Find where the given text appears and provide that cell's center as [x, y] coordinate. 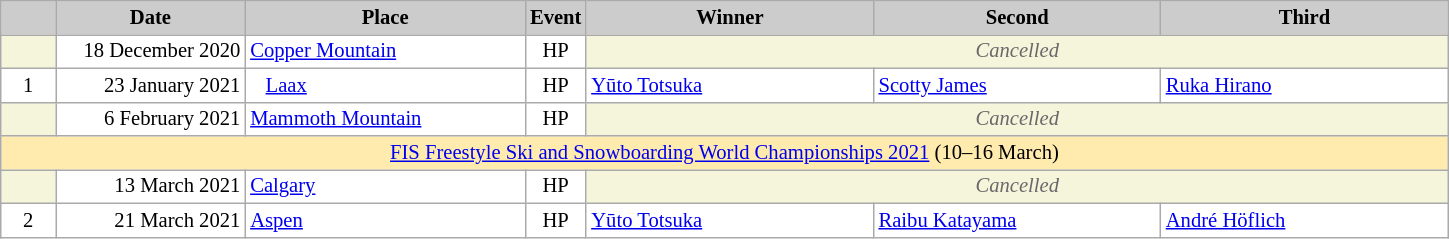
Raibu Katayama [1018, 220]
13 March 2021 [151, 186]
Copper Mountain [385, 51]
FIS Freestyle Ski and Snowboarding World Championships 2021 (10–16 March) [724, 153]
2 [28, 220]
Scotty James [1018, 85]
Aspen [385, 220]
21 March 2021 [151, 220]
André Höflich [1304, 220]
Place [385, 17]
1 [28, 85]
Event [556, 17]
Winner [730, 17]
23 January 2021 [151, 85]
Ruka Hirano [1304, 85]
Second [1018, 17]
18 December 2020 [151, 51]
Date [151, 17]
Mammoth Mountain [385, 119]
Third [1304, 17]
6 February 2021 [151, 119]
Laax [385, 85]
Calgary [385, 186]
